Pinpoint the cell where the given text exists, returning its [x, y] midpoint coordinate. 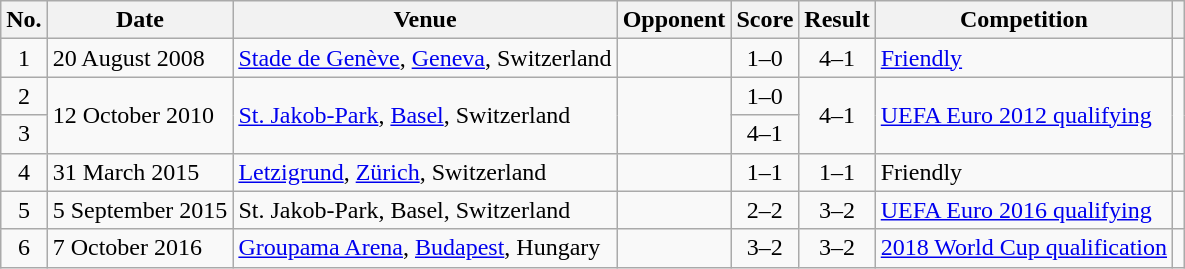
2–2 [765, 210]
3 [24, 134]
7 October 2016 [140, 248]
Score [765, 20]
4 [24, 172]
1 [24, 58]
2018 World Cup qualification [1024, 248]
6 [24, 248]
Result [837, 20]
UEFA Euro 2012 qualifying [1024, 115]
5 [24, 210]
Opponent [674, 20]
5 September 2015 [140, 210]
31 March 2015 [140, 172]
12 October 2010 [140, 115]
20 August 2008 [140, 58]
Groupama Arena, Budapest, Hungary [425, 248]
Date [140, 20]
Competition [1024, 20]
UEFA Euro 2016 qualifying [1024, 210]
Stade de Genève, Geneva, Switzerland [425, 58]
Venue [425, 20]
No. [24, 20]
2 [24, 96]
Letzigrund, Zürich, Switzerland [425, 172]
